Identify which cell holds the provided text, then report its (x, y) central coordinate. 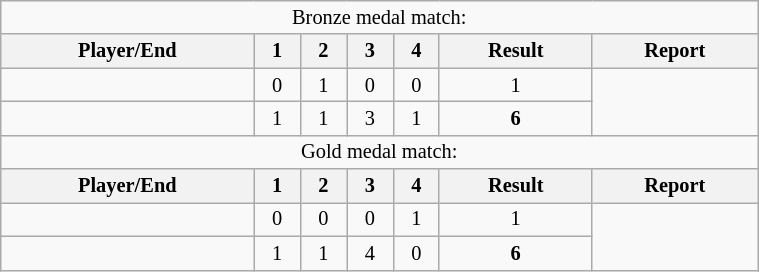
Gold medal match: (380, 152)
Bronze medal match: (380, 17)
